Output the [X, Y] coordinate of the center of the cell containing the given text.  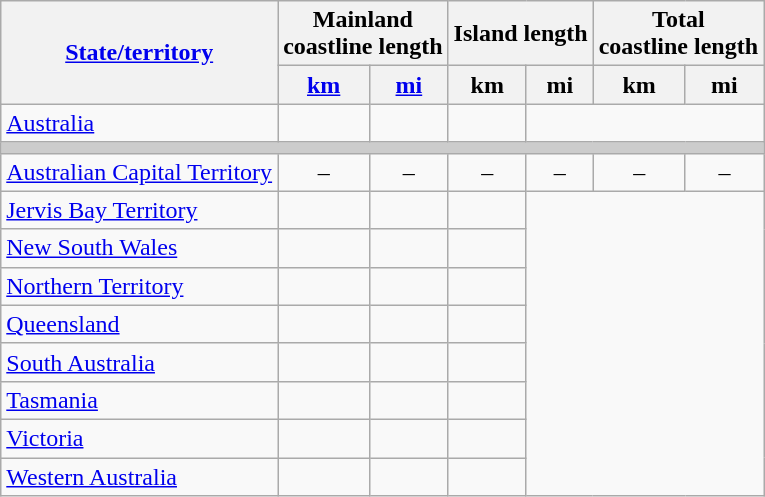
State/territory [140, 52]
Jervis Bay Territory [140, 210]
Queensland [140, 324]
Australia [140, 123]
Mainlandcoastline length [363, 34]
Western Australia [140, 477]
South Australia [140, 362]
Tasmania [140, 400]
Totalcoastline length [678, 34]
Australian Capital Territory [140, 172]
Island length [520, 34]
New South Wales [140, 248]
Northern Territory [140, 286]
Victoria [140, 438]
